Provide the (x, y) coordinate of the cell's center where the given text is located.  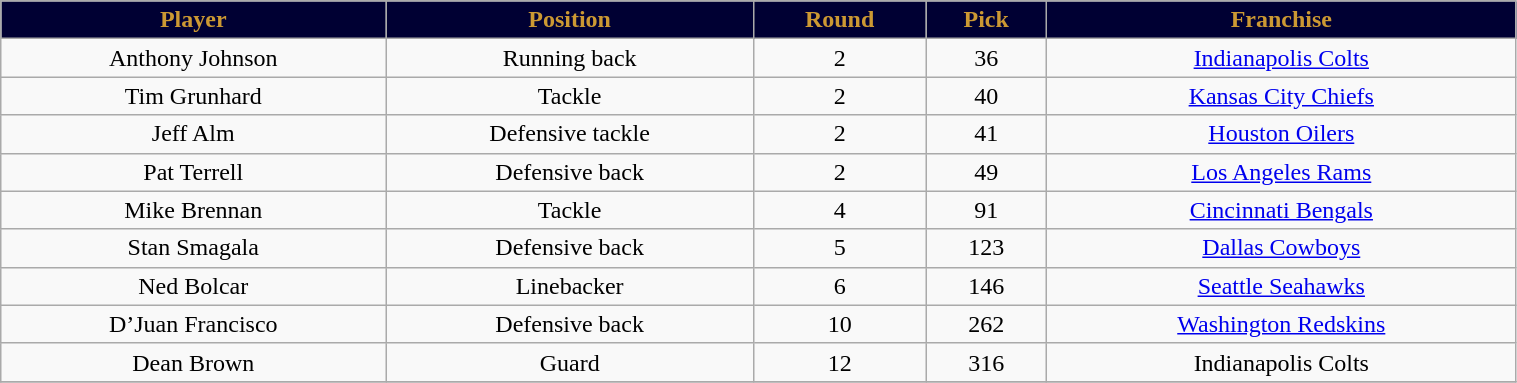
Pick (986, 20)
41 (986, 134)
Kansas City Chiefs (1282, 96)
Los Angeles Rams (1282, 172)
Franchise (1282, 20)
Houston Oilers (1282, 134)
D’Juan Francisco (194, 324)
Jeff Alm (194, 134)
36 (986, 58)
Guard (570, 362)
262 (986, 324)
49 (986, 172)
Position (570, 20)
5 (839, 248)
Cincinnati Bengals (1282, 210)
Linebacker (570, 286)
Ned Bolcar (194, 286)
Mike Brennan (194, 210)
Stan Smagala (194, 248)
Round (839, 20)
146 (986, 286)
Dallas Cowboys (1282, 248)
Player (194, 20)
10 (839, 324)
4 (839, 210)
6 (839, 286)
Defensive tackle (570, 134)
Dean Brown (194, 362)
Washington Redskins (1282, 324)
12 (839, 362)
40 (986, 96)
123 (986, 248)
Anthony Johnson (194, 58)
91 (986, 210)
Running back (570, 58)
316 (986, 362)
Tim Grunhard (194, 96)
Seattle Seahawks (1282, 286)
Pat Terrell (194, 172)
